From the cell containing the given text, extract its center point as (X, Y) coordinate. 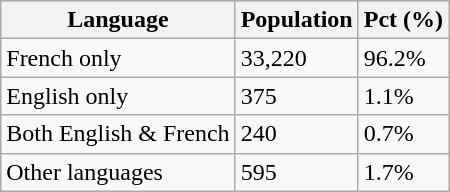
1.1% (403, 96)
375 (296, 96)
595 (296, 172)
Population (296, 20)
English only (118, 96)
Other languages (118, 172)
French only (118, 58)
33,220 (296, 58)
Language (118, 20)
0.7% (403, 134)
1.7% (403, 172)
96.2% (403, 58)
Both English & French (118, 134)
Pct (%) (403, 20)
240 (296, 134)
